Extract the [X, Y] coordinate from the center of the cell holding the provided text.  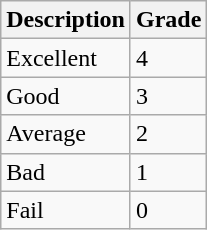
3 [168, 96]
1 [168, 172]
Fail [66, 210]
Description [66, 20]
4 [168, 58]
2 [168, 134]
Average [66, 134]
Grade [168, 20]
Bad [66, 172]
Good [66, 96]
0 [168, 210]
Excellent [66, 58]
